Determine the [x, y] coordinate at the center of the cell enclosing the given text.  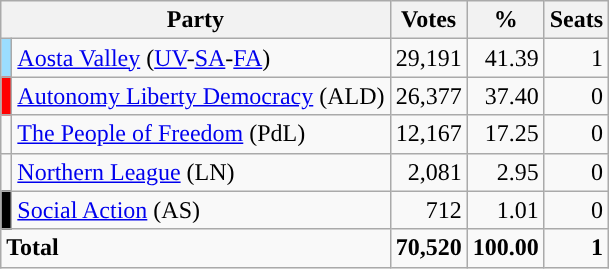
Votes [428, 20]
2,081 [428, 172]
12,167 [428, 134]
Aosta Valley (UV-SA-FA) [201, 58]
41.39 [506, 58]
Party [196, 20]
26,377 [428, 96]
2.95 [506, 172]
100.00 [506, 248]
% [506, 20]
Seats [576, 20]
Autonomy Liberty Democracy (ALD) [201, 96]
Social Action (AS) [201, 210]
The People of Freedom (PdL) [201, 134]
1.01 [506, 210]
70,520 [428, 248]
37.40 [506, 96]
29,191 [428, 58]
712 [428, 210]
17.25 [506, 134]
Total [196, 248]
Northern League (LN) [201, 172]
